Output the [x, y] coordinate of the center of the cell containing the given text.  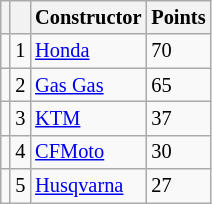
Husqvarna [88, 186]
Honda [88, 51]
CFMoto [88, 152]
30 [178, 152]
70 [178, 51]
2 [20, 85]
KTM [88, 118]
1 [20, 51]
Gas Gas [88, 85]
65 [178, 85]
37 [178, 118]
5 [20, 186]
3 [20, 118]
Constructor [88, 17]
Points [178, 17]
27 [178, 186]
4 [20, 152]
